Search for the cell housing the specified text and yield its (X, Y) center coordinate. 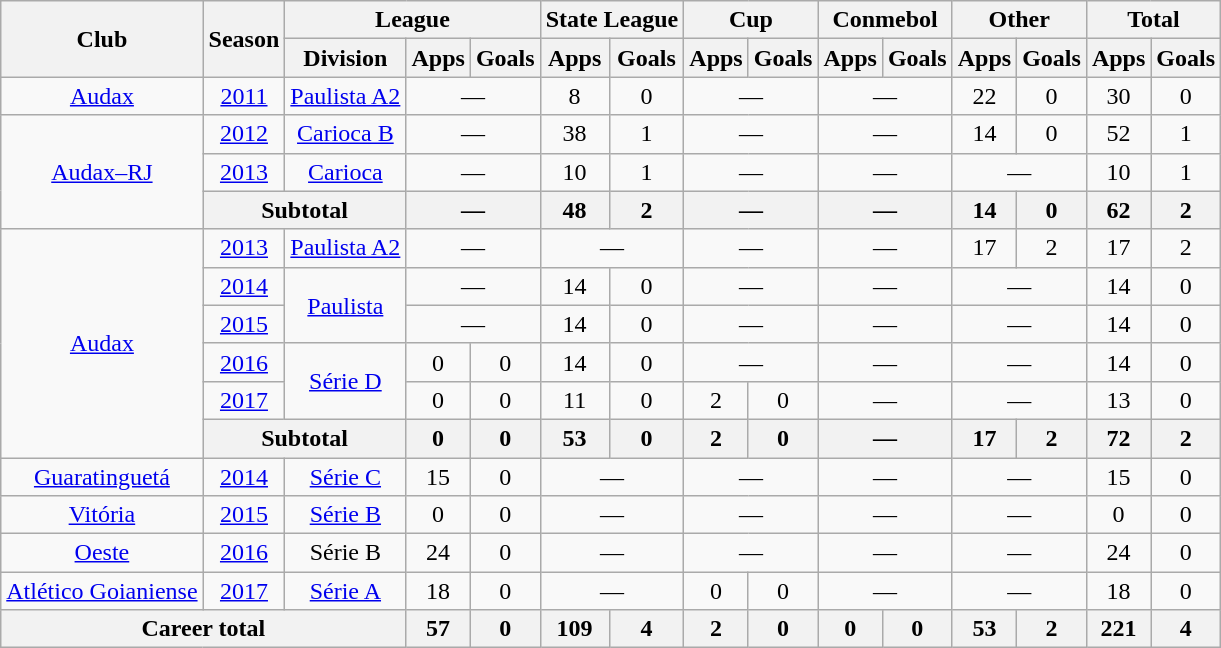
Carioca B (346, 134)
Série D (346, 381)
62 (1118, 210)
57 (438, 629)
8 (574, 96)
Vitória (102, 515)
Guaratinguetá (102, 477)
Conmebol (885, 20)
30 (1118, 96)
52 (1118, 134)
Audax–RJ (102, 172)
221 (1118, 629)
Série C (346, 477)
Career total (204, 629)
38 (574, 134)
48 (574, 210)
13 (1118, 400)
Oeste (102, 553)
Division (346, 58)
Paulista (346, 305)
Atlético Goianiense (102, 591)
72 (1118, 438)
Other (1019, 20)
2012 (244, 134)
Carioca (346, 172)
22 (984, 96)
Season (244, 39)
Club (102, 39)
2011 (244, 96)
League (412, 20)
Total (1153, 20)
109 (574, 629)
11 (574, 400)
Série A (346, 591)
State League (612, 20)
Cup (751, 20)
